Find where the given text appears and provide that cell's center as (x, y) coordinate. 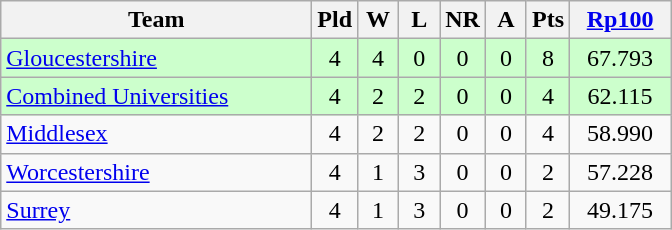
Middlesex (156, 134)
Pts (548, 20)
8 (548, 58)
Pld (335, 20)
Combined Universities (156, 96)
49.175 (620, 210)
NR (463, 20)
62.115 (620, 96)
57.228 (620, 172)
67.793 (620, 58)
58.990 (620, 134)
W (378, 20)
A (506, 20)
Rp100 (620, 20)
Team (156, 20)
L (420, 20)
Surrey (156, 210)
Gloucestershire (156, 58)
Worcestershire (156, 172)
